Output the (x, y) coordinate of the center of the cell containing the given text.  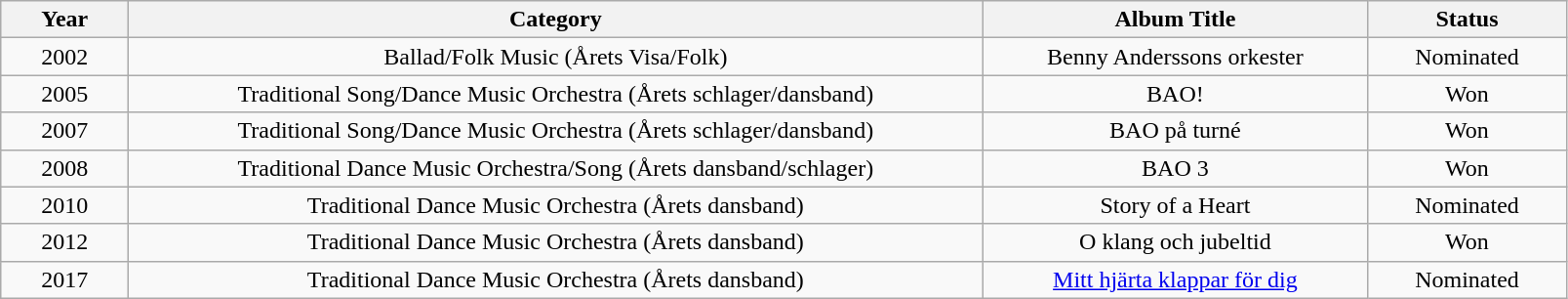
Ballad/Folk Music (Årets Visa/Folk) (556, 57)
Status (1467, 20)
Story of a Heart (1175, 205)
BAO! (1175, 94)
2010 (64, 205)
2008 (64, 168)
2017 (64, 279)
Mitt hjärta klappar för dig (1175, 279)
2005 (64, 94)
Album Title (1175, 20)
BAO 3 (1175, 168)
2007 (64, 131)
O klang och jubeltid (1175, 242)
Category (556, 20)
2012 (64, 242)
Benny Anderssons orkester (1175, 57)
Traditional Dance Music Orchestra/Song (Årets dansband/schlager) (556, 168)
BAO på turné (1175, 131)
2002 (64, 57)
Year (64, 20)
